Capture the cell that displays the provided text and extract its [x, y] central coordinate. 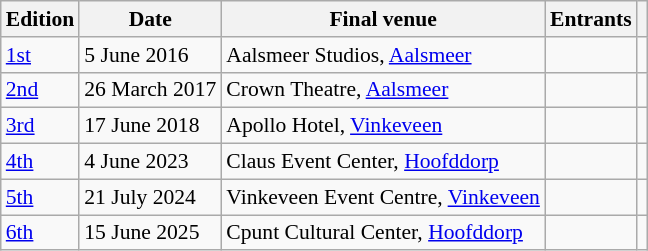
4th [40, 162]
Aalsmeer Studios, Aalsmeer [383, 55]
21 July 2024 [150, 197]
Edition [40, 19]
2nd [40, 90]
Date [150, 19]
1st [40, 55]
Claus Event Center, Hoofddorp [383, 162]
4 June 2023 [150, 162]
5 June 2016 [150, 55]
6th [40, 233]
17 June 2018 [150, 126]
Cpunt Cultural Center, Hoofddorp [383, 233]
15 June 2025 [150, 233]
5th [40, 197]
3rd [40, 126]
Vinkeveen Event Centre, Vinkeveen [383, 197]
Crown Theatre, Aalsmeer [383, 90]
Apollo Hotel, Vinkeveen [383, 126]
26 March 2017 [150, 90]
Entrants [591, 19]
Final venue [383, 19]
